Identify which cell holds the provided text, then report its (x, y) central coordinate. 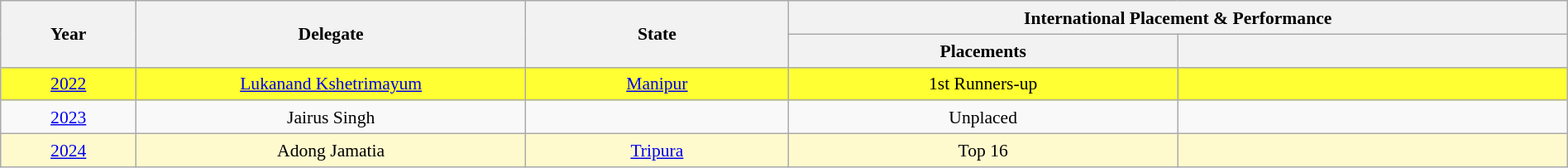
Delegate (331, 34)
2024 (69, 151)
International Placement & Performance (1178, 17)
Manipur (657, 84)
Jairus Singh (331, 118)
1st Runners-up (982, 84)
Year (69, 34)
Tripura (657, 151)
State (657, 34)
Placements (982, 50)
Unplaced (982, 118)
Lukanand Kshetrimayum (331, 84)
Top 16 (982, 151)
2023 (69, 118)
Adong Jamatia (331, 151)
2022 (69, 84)
